Find where the given text appears and provide that cell's center as [x, y] coordinate. 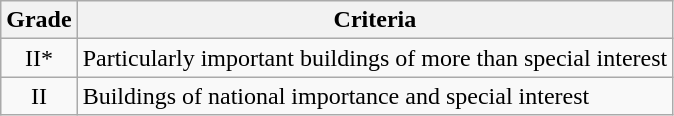
Particularly important buildings of more than special interest [375, 58]
Grade [39, 20]
II* [39, 58]
Criteria [375, 20]
Buildings of national importance and special interest [375, 96]
II [39, 96]
